Return (x, y) of the center of cell containing provided text 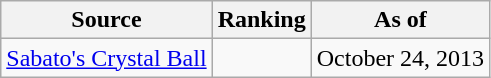
Sabato's Crystal Ball (106, 58)
Ranking (262, 20)
As of (400, 20)
October 24, 2013 (400, 58)
Source (106, 20)
